Locate the cell with the specified text and output its [x, y] center coordinate. 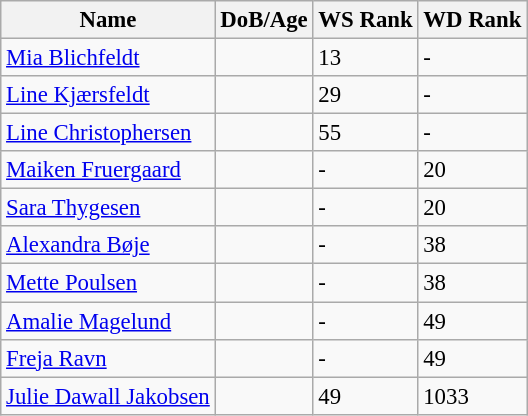
WD Rank [472, 20]
Line Christophersen [108, 133]
Mette Poulsen [108, 283]
WS Rank [366, 20]
Mia Blichfeldt [108, 58]
Line Kjærsfeldt [108, 95]
Maiken Fruergaard [108, 170]
DoB/Age [264, 20]
Sara Thygesen [108, 208]
Amalie Magelund [108, 321]
Freja Ravn [108, 358]
Name [108, 20]
13 [366, 58]
Julie Dawall Jakobsen [108, 396]
55 [366, 133]
29 [366, 95]
Alexandra Bøje [108, 245]
1033 [472, 396]
